Determine the (X, Y) coordinate at the center of the cell enclosing the given text.  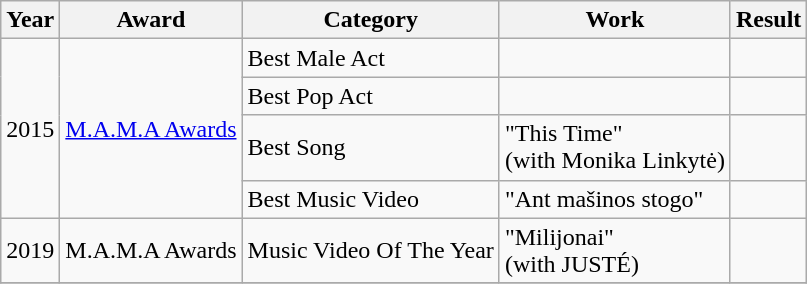
Music Video Of The Year (370, 250)
2019 (30, 250)
2015 (30, 128)
Category (370, 20)
Best Music Video (370, 199)
Best Pop Act (370, 96)
"This Time"(with Monika Linkytė) (614, 148)
Award (151, 20)
Work (614, 20)
Result (768, 20)
"Ant mašinos stogo" (614, 199)
Year (30, 20)
Best Song (370, 148)
Best Male Act (370, 58)
"Milijonai"(with JUSTÉ) (614, 250)
